Return the [X, Y] coordinate for the center point of the cell that contains the specified text.  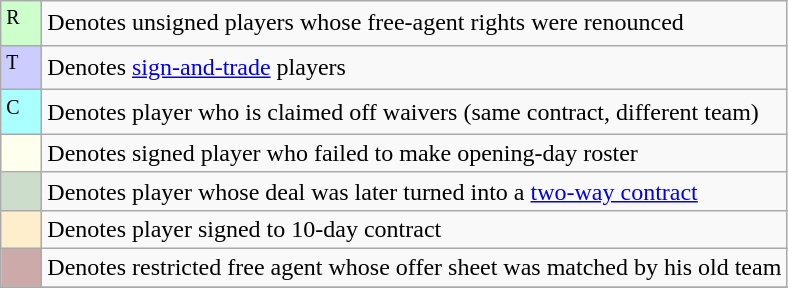
R [22, 24]
Denotes signed player who failed to make opening-day roster [414, 153]
Denotes unsigned players whose free-agent rights were renounced [414, 24]
Denotes restricted free agent whose offer sheet was matched by his old team [414, 268]
T [22, 68]
Denotes sign-and-trade players [414, 68]
Denotes player whose deal was later turned into a two-way contract [414, 191]
Denotes player signed to 10-day contract [414, 230]
C [22, 112]
Denotes player who is claimed off waivers (same contract, different team) [414, 112]
